Detect which cell encompasses the target text, then output its (X, Y) center coordinate. 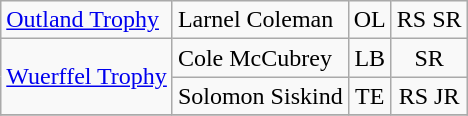
SR (429, 58)
RS JR (429, 96)
Larnel Coleman (260, 20)
Solomon Siskind (260, 96)
OL (370, 20)
Outland Trophy (87, 20)
RS SR (429, 20)
LB (370, 58)
Wuerffel Trophy (87, 77)
TE (370, 96)
Cole McCubrey (260, 58)
